Identify which cell holds the provided text, then report its [x, y] central coordinate. 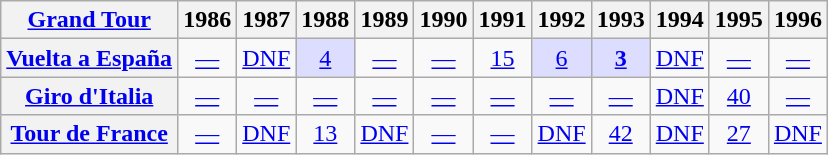
1993 [620, 20]
15 [502, 58]
1995 [738, 20]
42 [620, 134]
1991 [502, 20]
4 [326, 58]
1986 [208, 20]
1989 [384, 20]
3 [620, 58]
Vuelta a España [90, 58]
Giro d'Italia [90, 96]
6 [562, 58]
27 [738, 134]
Tour de France [90, 134]
40 [738, 96]
1990 [444, 20]
1992 [562, 20]
1996 [798, 20]
1988 [326, 20]
Grand Tour [90, 20]
1987 [266, 20]
1994 [680, 20]
13 [326, 134]
